From the cell containing the given text, extract its center point as (X, Y) coordinate. 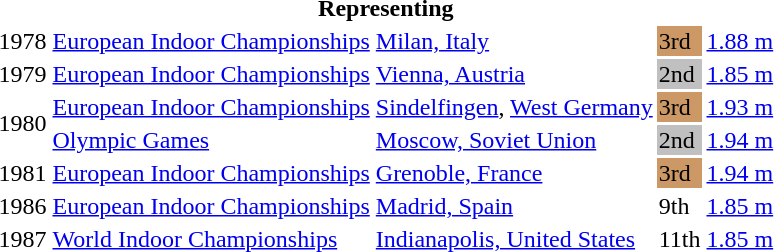
Milan, Italy (514, 41)
Vienna, Austria (514, 74)
Moscow, Soviet Union (514, 140)
Grenoble, France (514, 173)
Madrid, Spain (514, 206)
Sindelfingen, West Germany (514, 107)
Olympic Games (211, 140)
9th (680, 206)
